Return the [X, Y] coordinate for the center point of the cell that contains the specified text.  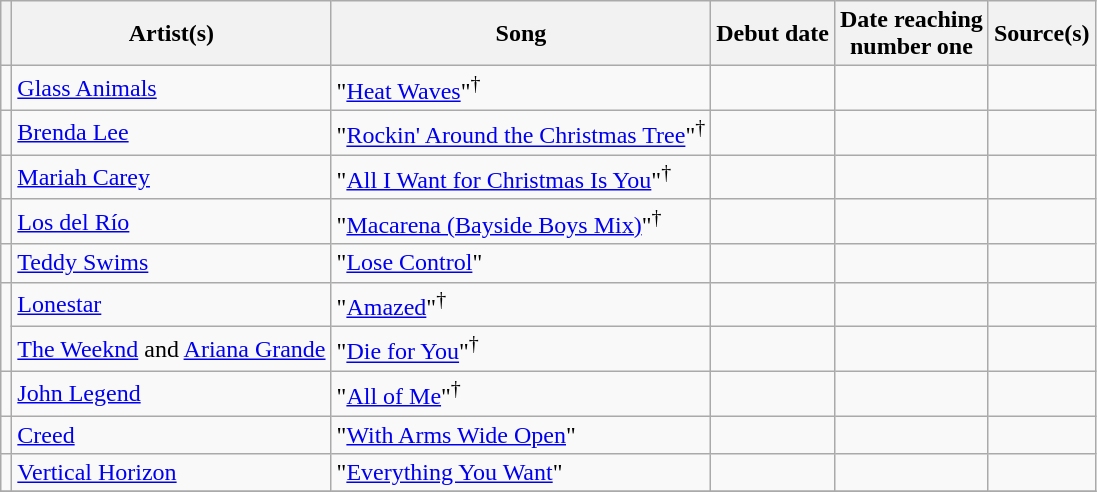
Debut date [773, 34]
Glass Animals [172, 88]
"With Arms Wide Open" [521, 435]
Song [521, 34]
"Heat Waves"† [521, 88]
Date reachingnumber one [911, 34]
Los del Río [172, 222]
"Macarena (Bayside Boys Mix)"† [521, 222]
"All of Me"† [521, 394]
"Lose Control" [521, 263]
The Weeknd and Ariana Grande [172, 350]
Source(s) [1042, 34]
Vertical Horizon [172, 473]
"Amazed"† [521, 304]
Lonestar [172, 304]
John Legend [172, 394]
Artist(s) [172, 34]
"Everything You Want" [521, 473]
"Die for You"† [521, 350]
Mariah Carey [172, 178]
"Rockin' Around the Christmas Tree"† [521, 132]
"All I Want for Christmas Is You"† [521, 178]
Teddy Swims [172, 263]
Creed [172, 435]
Brenda Lee [172, 132]
